Return [X, Y] of the center of cell containing provided text 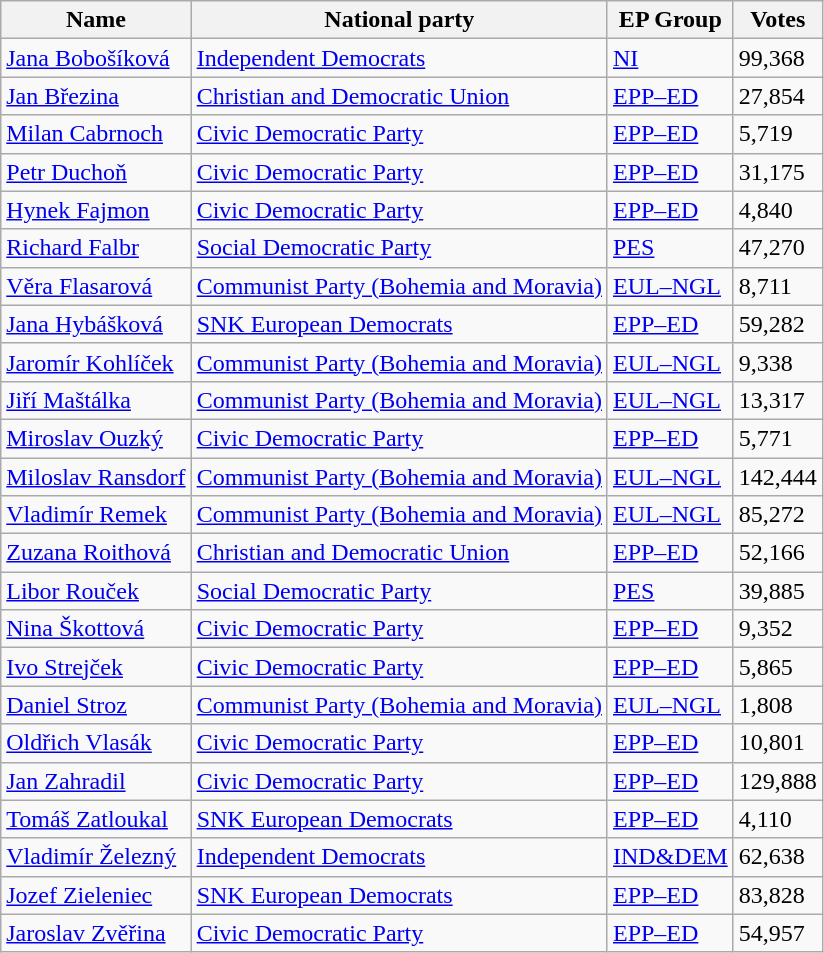
Vladimír Železný [96, 857]
9,338 [778, 362]
Milan Cabrnoch [96, 134]
Votes [778, 20]
Jan Zahradil [96, 781]
62,638 [778, 857]
Jan Březina [96, 96]
5,719 [778, 134]
9,352 [778, 629]
EP Group [670, 20]
99,368 [778, 58]
8,711 [778, 286]
Petr Duchoň [96, 172]
59,282 [778, 324]
31,175 [778, 172]
27,854 [778, 96]
13,317 [778, 400]
54,957 [778, 933]
5,771 [778, 438]
83,828 [778, 895]
National party [399, 20]
85,272 [778, 515]
4,110 [778, 819]
Jana Bobošíková [96, 58]
129,888 [778, 781]
Jozef Zieleniec [96, 895]
Tomáš Zatloukal [96, 819]
Daniel Stroz [96, 705]
Name [96, 20]
4,840 [778, 210]
Jiří Maštálka [96, 400]
39,885 [778, 591]
Nina Škottová [96, 629]
Miroslav Ouzký [96, 438]
Libor Rouček [96, 591]
Zuzana Roithová [96, 553]
Richard Falbr [96, 248]
NI [670, 58]
Jana Hybášková [96, 324]
Miloslav Ransdorf [96, 477]
Věra Flasarová [96, 286]
47,270 [778, 248]
142,444 [778, 477]
1,808 [778, 705]
Jaroslav Zvěřina [96, 933]
5,865 [778, 667]
Vladimír Remek [96, 515]
10,801 [778, 743]
Jaromír Kohlíček [96, 362]
52,166 [778, 553]
IND&DEM [670, 857]
Hynek Fajmon [96, 210]
Oldřich Vlasák [96, 743]
Ivo Strejček [96, 667]
